Provide the (X, Y) coordinate of the cell's center where the given text is located.  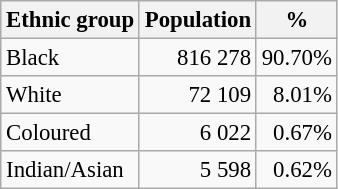
Indian/Asian (70, 170)
5 598 (198, 170)
72 109 (198, 95)
816 278 (198, 58)
0.67% (296, 133)
0.62% (296, 170)
Black (70, 58)
Population (198, 20)
Ethnic group (70, 20)
% (296, 20)
90.70% (296, 58)
Coloured (70, 133)
8.01% (296, 95)
White (70, 95)
6 022 (198, 133)
